Find where the given text appears and provide that cell's center as [x, y] coordinate. 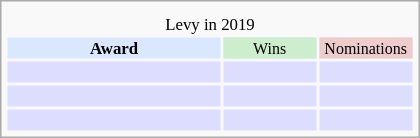
Wins [270, 48]
Award [114, 48]
Nominations [366, 48]
Levy in 2019 [210, 24]
